Locate the cell with the specified text and output its [X, Y] center coordinate. 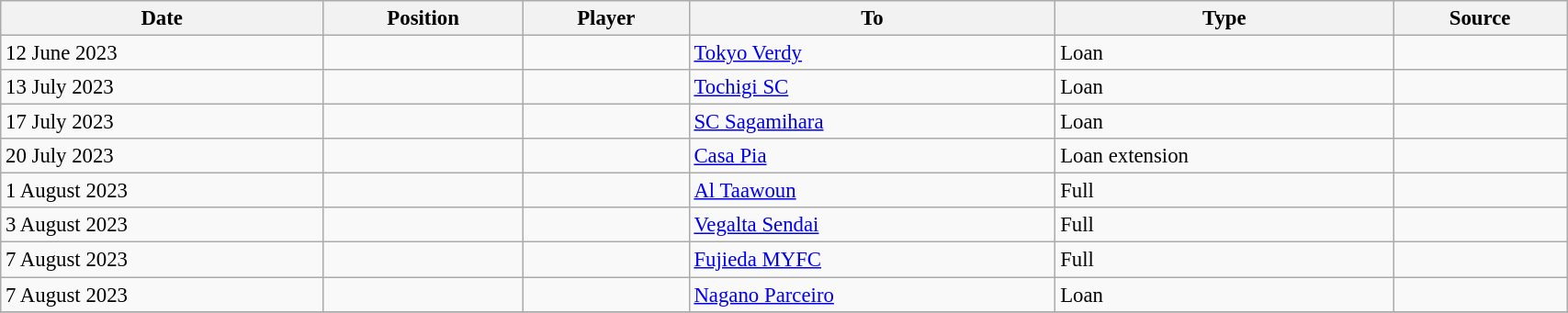
Date [162, 18]
Al Taawoun [873, 191]
Tokyo Verdy [873, 53]
17 July 2023 [162, 122]
Source [1481, 18]
13 July 2023 [162, 87]
Player [606, 18]
12 June 2023 [162, 53]
Tochigi SC [873, 87]
SC Sagamihara [873, 122]
3 August 2023 [162, 225]
To [873, 18]
Casa Pia [873, 156]
Fujieda MYFC [873, 260]
20 July 2023 [162, 156]
Vegalta Sendai [873, 225]
Loan extension [1224, 156]
1 August 2023 [162, 191]
Nagano Parceiro [873, 295]
Type [1224, 18]
Position [423, 18]
